Detect which cell encompasses the target text, then output its [X, Y] center coordinate. 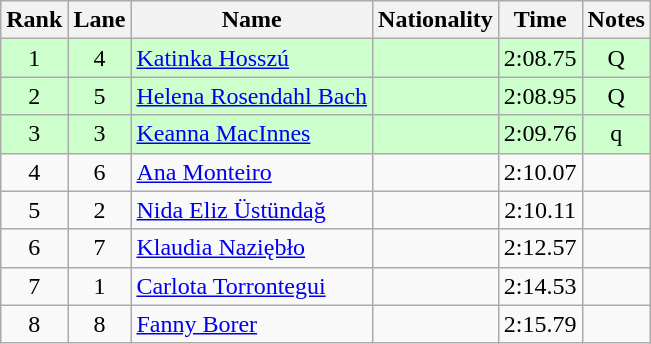
Notes [616, 20]
2:08.75 [540, 58]
Ana Monteiro [252, 172]
2:12.57 [540, 248]
q [616, 134]
Fanny Borer [252, 324]
Time [540, 20]
2:10.11 [540, 210]
Rank [34, 20]
2:14.53 [540, 286]
Nationality [436, 20]
Name [252, 20]
Keanna MacInnes [252, 134]
2:09.76 [540, 134]
Klaudia Naziębło [252, 248]
Katinka Hosszú [252, 58]
Lane [100, 20]
2:10.07 [540, 172]
2:15.79 [540, 324]
Carlota Torrontegui [252, 286]
Helena Rosendahl Bach [252, 96]
Nida Eliz Üstündağ [252, 210]
2:08.95 [540, 96]
